Output the [X, Y] coordinate of the center of the cell containing the given text.  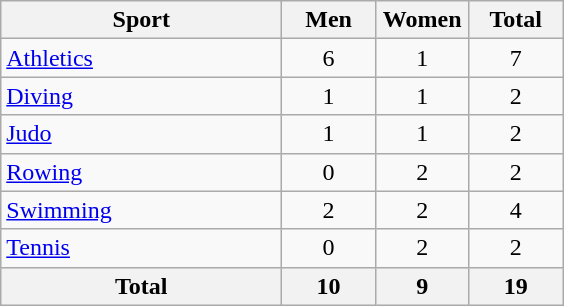
Tennis [142, 248]
Swimming [142, 210]
Women [422, 20]
Men [329, 20]
19 [516, 286]
Sport [142, 20]
9 [422, 286]
7 [516, 58]
Athletics [142, 58]
4 [516, 210]
Diving [142, 96]
Judo [142, 134]
6 [329, 58]
Rowing [142, 172]
10 [329, 286]
